Search for the cell housing the specified text and yield its [x, y] center coordinate. 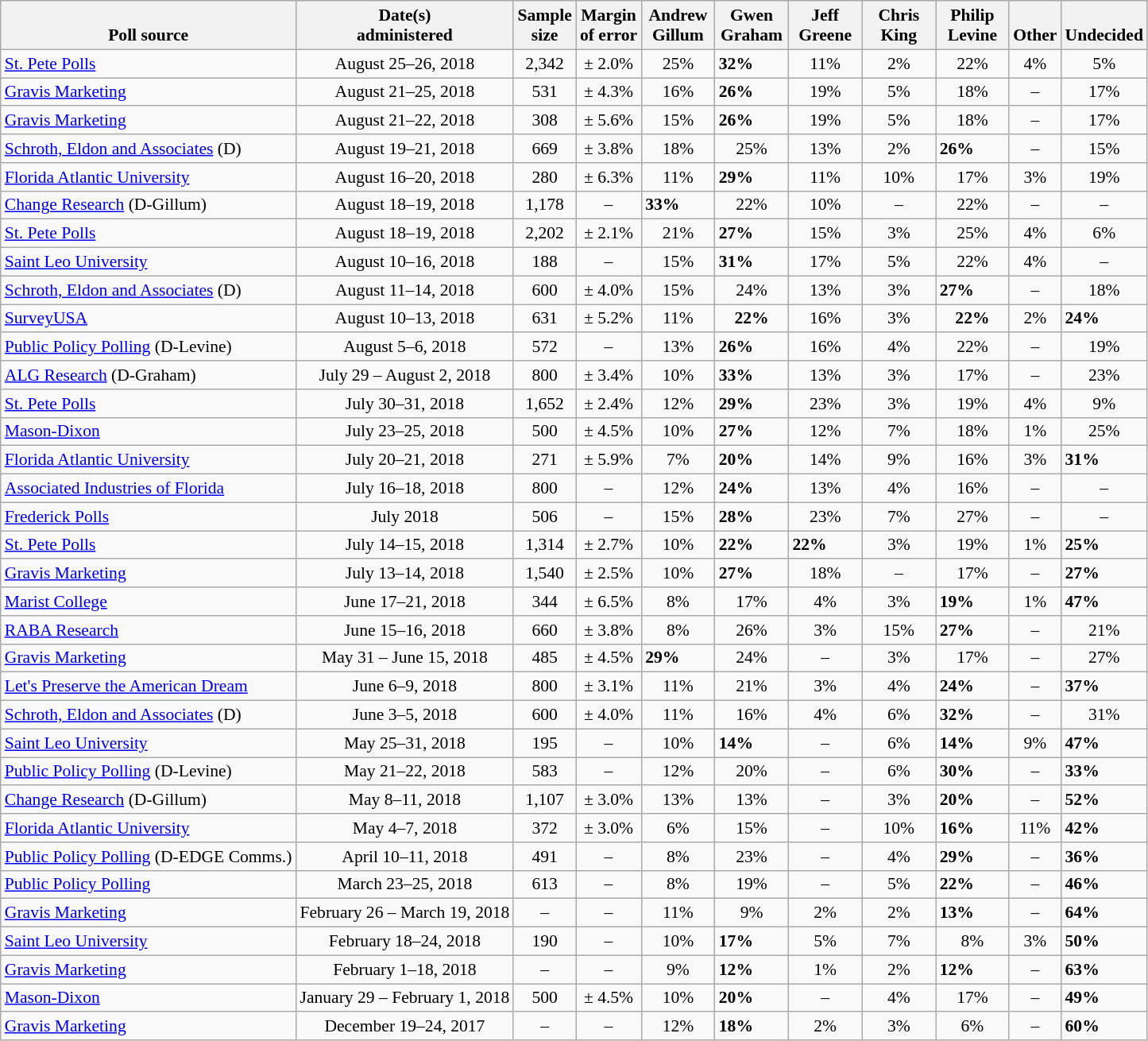
RABA Research [149, 630]
May 4–7, 2018 [404, 828]
280 [544, 177]
344 [544, 602]
± 6.3% [609, 177]
JeffGreene [825, 25]
2,342 [544, 64]
± 2.5% [609, 574]
± 3.4% [609, 375]
Poll source [149, 25]
1,178 [544, 205]
August 21–25, 2018 [404, 92]
May 31 – June 15, 2018 [404, 658]
ChrisKing [899, 25]
June 15–16, 2018 [404, 630]
June 17–21, 2018 [404, 602]
February 18–24, 2018 [404, 942]
631 [544, 319]
± 4.3% [609, 92]
July 16–18, 2018 [404, 489]
1,652 [544, 404]
Let's Preserve the American Dream [149, 687]
August 10–13, 2018 [404, 319]
June 3–5, 2018 [404, 715]
± 5.9% [609, 460]
506 [544, 517]
August 5–6, 2018 [404, 347]
485 [544, 658]
ALG Research (D-Graham) [149, 375]
195 [544, 743]
37% [1104, 687]
491 [544, 857]
2,202 [544, 234]
± 2.4% [609, 404]
308 [544, 121]
GwenGraham [752, 25]
669 [544, 149]
February 1–18, 2018 [404, 969]
± 6.5% [609, 602]
July 20–21, 2018 [404, 460]
Samplesize [544, 25]
1,540 [544, 574]
August 11–14, 2018 [404, 290]
50% [1104, 942]
30% [972, 772]
June 6–9, 2018 [404, 687]
December 19–24, 2017 [404, 1027]
Marginof error [609, 25]
July 30–31, 2018 [404, 404]
PhilipLevine [972, 25]
August 19–21, 2018 [404, 149]
188 [544, 262]
August 21–22, 2018 [404, 121]
Associated Industries of Florida [149, 489]
May 25–31, 2018 [404, 743]
Public Policy Polling [149, 884]
Other [1034, 25]
42% [1104, 828]
49% [1104, 998]
March 23–25, 2018 [404, 884]
Undecided [1104, 25]
January 29 – February 1, 2018 [404, 998]
572 [544, 347]
Marist College [149, 602]
1,314 [544, 545]
64% [1104, 913]
± 5.2% [609, 319]
± 2.7% [609, 545]
July 14–15, 2018 [404, 545]
SurveyUSA [149, 319]
63% [1104, 969]
660 [544, 630]
± 3.1% [609, 687]
Public Policy Polling (D-EDGE Comms.) [149, 857]
28% [752, 517]
Frederick Polls [149, 517]
1,107 [544, 800]
Date(s)administered [404, 25]
April 10–11, 2018 [404, 857]
July 29 – August 2, 2018 [404, 375]
271 [544, 460]
372 [544, 828]
August 25–26, 2018 [404, 64]
46% [1104, 884]
583 [544, 772]
May 21–22, 2018 [404, 772]
August 10–16, 2018 [404, 262]
July 13–14, 2018 [404, 574]
190 [544, 942]
36% [1104, 857]
May 8–11, 2018 [404, 800]
July 23–25, 2018 [404, 431]
February 26 – March 19, 2018 [404, 913]
± 2.1% [609, 234]
531 [544, 92]
60% [1104, 1027]
August 16–20, 2018 [404, 177]
613 [544, 884]
± 2.0% [609, 64]
52% [1104, 800]
July 2018 [404, 517]
AndrewGillum [678, 25]
± 5.6% [609, 121]
